Return the [x, y] coordinate for the center point of the cell that contains the specified text.  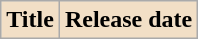
Release date [128, 20]
Title [30, 20]
